Identify which cell holds the provided text, then report its [X, Y] central coordinate. 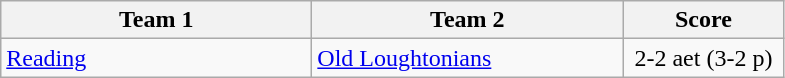
Team 2 [468, 20]
Reading [156, 58]
Team 1 [156, 20]
Old Loughtonians [468, 58]
2-2 aet (3-2 p) [704, 58]
Score [704, 20]
